Locate the cell with the specified text and output its (x, y) center coordinate. 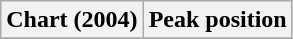
Peak position (218, 20)
Chart (2004) (72, 20)
